Extract the (X, Y) coordinate from the center of the cell holding the provided text.  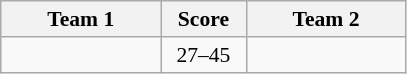
27–45 (204, 55)
Team 2 (326, 19)
Team 1 (81, 19)
Score (204, 19)
